Extract the [x, y] coordinate from the center of the cell holding the provided text.  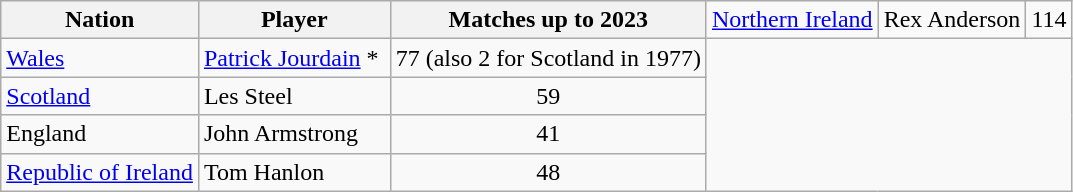
Tom Hanlon [294, 172]
Wales [100, 58]
Patrick Jourdain * [294, 58]
Les Steel [294, 96]
114 [1049, 20]
Nation [100, 20]
Rex Anderson [952, 20]
Northern Ireland [792, 20]
Republic of Ireland [100, 172]
England [100, 134]
48 [548, 172]
John Armstrong [294, 134]
41 [548, 134]
59 [548, 96]
77 (also 2 for Scotland in 1977) [548, 58]
Scotland [100, 96]
Player [294, 20]
Matches up to 2023 [548, 20]
